Scan for the cell matching the given text and deliver its [X, Y] coordinate at center. 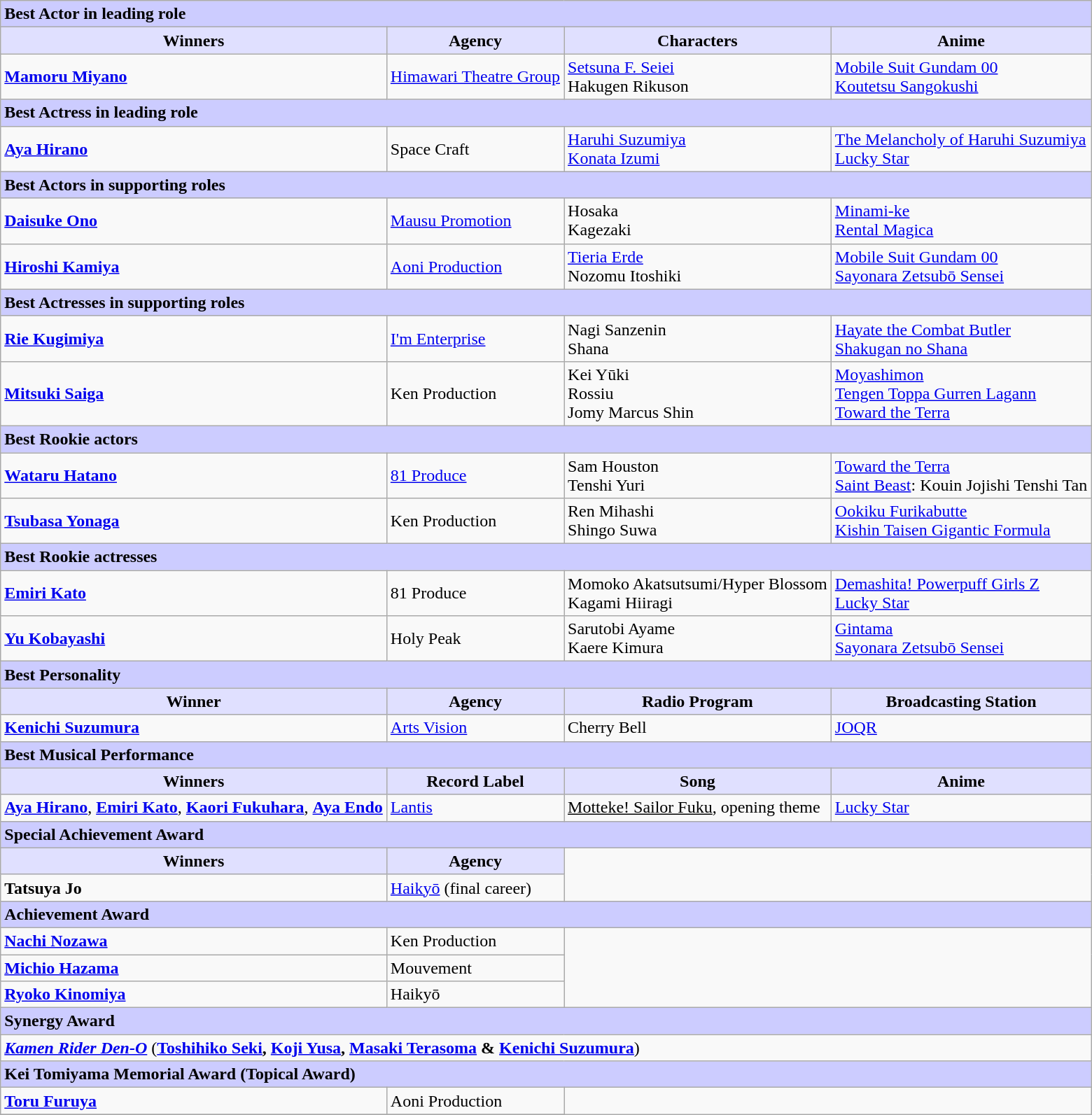
Mouvement [475, 968]
Best Personality [546, 675]
Best Actress in leading role [546, 113]
The Melancholy of Haruhi SuzumiyaLucky Star [960, 148]
Tieria ErdeNozomu Itoshiki [698, 266]
Wataru Hatano [194, 475]
Space Craft [475, 148]
Hiroshi Kamiya [194, 266]
MoyashimonTengen Toppa Gurren LagannToward the Terra [960, 393]
Cherry Bell [698, 728]
Sam HoustonTenshi Yuri [698, 475]
Characters [698, 41]
Haikyō (final career) [475, 888]
Aya Hirano, Emiri Kato, Kaori Fukuhara, Aya Endo [194, 808]
Rie Kugimiya [194, 339]
Radio Program [698, 701]
Kei Tomiyama Memorial Award (Topical Award) [546, 1074]
Mobile Suit Gundam 00Koutetsu Sangokushi [960, 77]
Toward the TerraSaint Beast: Kouin Jojishi Tenshi Tan [960, 475]
HosakaKagezaki [698, 221]
Setsuna F. SeieiHakugen Rikuson [698, 77]
Emiri Kato [194, 594]
Record Label [475, 781]
Best Actresses in supporting roles [546, 302]
Sarutobi Ayame Kaere Kimura [698, 638]
Kei YūkiRossiu Jomy Marcus Shin [698, 393]
Best Actor in leading role [546, 14]
Motteke! Sailor Fuku, opening theme [698, 808]
Nachi Nozawa [194, 941]
Mausu Promotion [475, 221]
Demashita! Powerpuff Girls ZLucky Star [960, 594]
Ookiku FurikabutteKishin Taisen Gigantic Formula [960, 521]
Himawari Theatre Group [475, 77]
Toru Furuya [194, 1101]
Haikyō [475, 995]
Mamoru Miyano [194, 77]
Best Musical Performance [546, 755]
Kamen Rider Den-O (Toshihiko Seki, Koji Yusa, Masaki Terasoma & Kenichi Suzumura) [546, 1048]
Daisuke Ono [194, 221]
Lucky Star [960, 808]
Winner [194, 701]
Kenichi Suzumura [194, 728]
Haruhi SuzumiyaKonata Izumi [698, 148]
Nagi SanzeninShana [698, 339]
Holy Peak [475, 638]
Lantis [475, 808]
Special Achievement Award [546, 834]
I'm Enterprise [475, 339]
Synergy Award [546, 1021]
Tsubasa Yonaga [194, 521]
Hayate the Combat ButlerShakugan no Shana [960, 339]
Michio Hazama [194, 968]
Arts Vision [475, 728]
Momoko Akatsutsumi/Hyper BlossomKagami Hiiragi [698, 594]
Ryoko Kinomiya [194, 995]
Broadcasting Station [960, 701]
Mobile Suit Gundam 00Sayonara Zetsubō Sensei [960, 266]
Mitsuki Saiga [194, 393]
Achievement Award [546, 914]
Best Rookie actors [546, 439]
Song [698, 781]
Minami-keRental Magica [960, 221]
Aya Hirano [194, 148]
Tatsuya Jo [194, 888]
GintamaSayonara Zetsubō Sensei [960, 638]
Best Actors in supporting roles [546, 185]
Best Rookie actresses [546, 557]
Yu Kobayashi [194, 638]
Ren MihashiShingo Suwa [698, 521]
JOQR [960, 728]
